Capture the cell that displays the provided text and extract its [x, y] central coordinate. 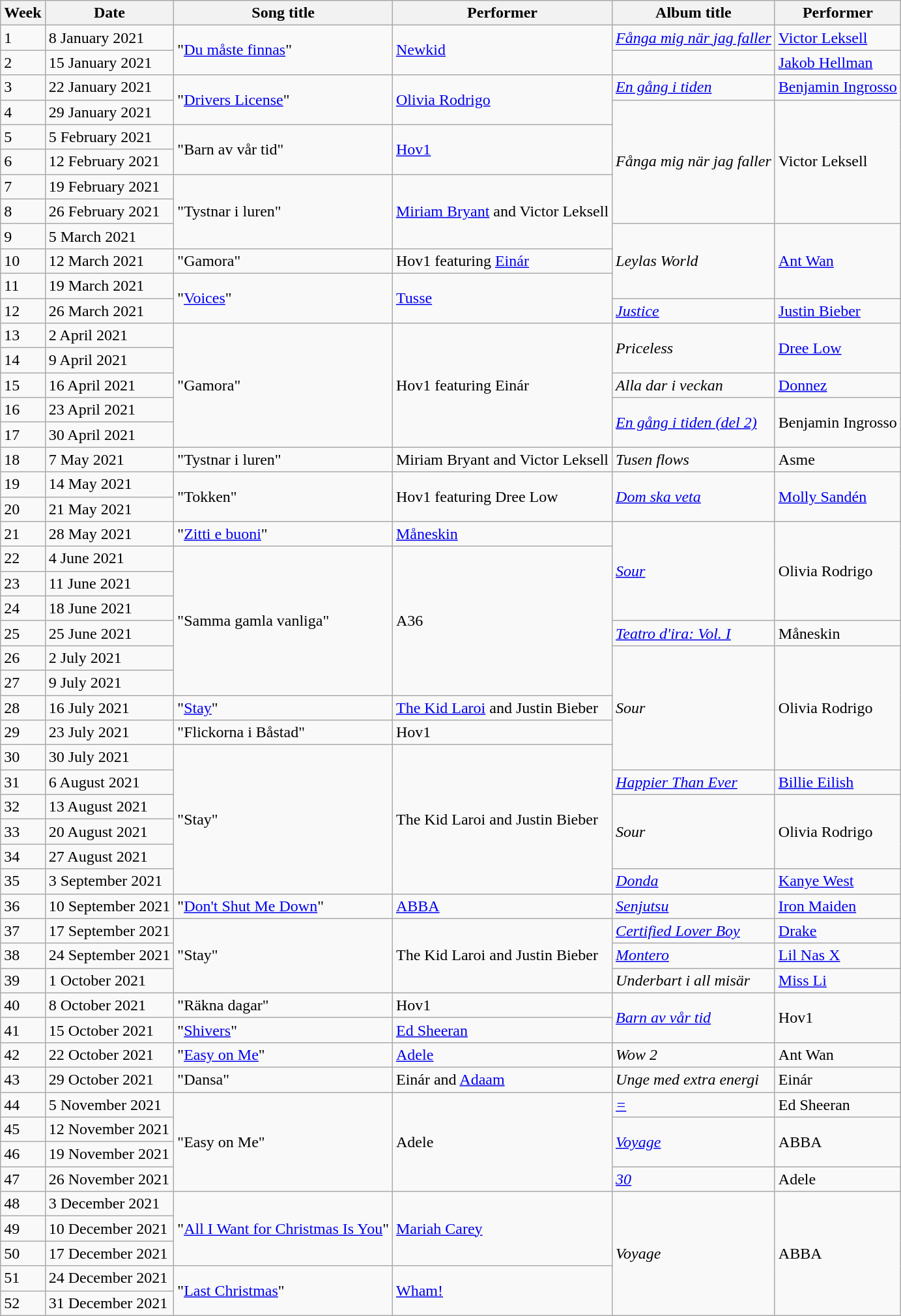
"Zitti e buoni" [283, 534]
19 March 2021 [109, 285]
17 December 2021 [109, 1253]
Asme [838, 460]
15 [23, 385]
26 February 2021 [109, 211]
"Tokken" [283, 497]
"Drivers License" [283, 100]
Jakob Hellman [838, 63]
"Räkna dagar" [283, 1005]
16 [23, 410]
Alla dar i veckan [694, 385]
20 August 2021 [109, 832]
Certified Lover Boy [694, 931]
30 July 2021 [109, 757]
8 October 2021 [109, 1005]
17 September 2021 [109, 931]
2 [23, 63]
24 December 2021 [109, 1278]
Album title [694, 13]
"All I Want for Christmas Is You" [283, 1229]
Barn av vår tid [694, 1017]
27 [23, 682]
26 [23, 658]
52 [23, 1303]
21 May 2021 [109, 509]
Donda [694, 881]
29 October 2021 [109, 1079]
7 [23, 186]
2 April 2021 [109, 336]
16 July 2021 [109, 707]
Underbart i all misär [694, 980]
Einár [838, 1079]
20 [23, 509]
23 July 2021 [109, 733]
35 [23, 881]
7 May 2021 [109, 460]
6 August 2021 [109, 782]
40 [23, 1005]
29 [23, 733]
Tusse [502, 298]
17 [23, 435]
"Samma gamla vanliga" [283, 621]
19 [23, 484]
6 [23, 162]
Senjutsu [694, 906]
15 January 2021 [109, 63]
51 [23, 1278]
"Shivers" [283, 1030]
En gång i tiden [694, 87]
Einár and Adaam [502, 1079]
14 [23, 360]
4 [23, 112]
9 July 2021 [109, 682]
Date [109, 13]
8 January 2021 [109, 38]
Billie Eilish [838, 782]
26 March 2021 [109, 311]
50 [23, 1253]
9 April 2021 [109, 360]
13 [23, 336]
1 [23, 38]
31 [23, 782]
18 June 2021 [109, 608]
26 November 2021 [109, 1179]
23 [23, 583]
Montero [694, 956]
25 [23, 633]
"Du måste finnas" [283, 50]
10 [23, 261]
Molly Sandén [838, 497]
13 August 2021 [109, 807]
3 December 2021 [109, 1204]
12 February 2021 [109, 162]
Teatro d'ira: Vol. I [694, 633]
37 [23, 931]
= [694, 1105]
Wow 2 [694, 1055]
36 [23, 906]
16 April 2021 [109, 385]
2 July 2021 [109, 658]
29 January 2021 [109, 112]
Leylas World [694, 261]
45 [23, 1130]
Tusen flows [694, 460]
11 June 2021 [109, 583]
14 May 2021 [109, 484]
43 [23, 1079]
46 [23, 1154]
Dom ska veta [694, 497]
10 September 2021 [109, 906]
Newkid [502, 50]
Donnez [838, 385]
Happier Than Ever [694, 782]
12 [23, 311]
8 [23, 211]
31 December 2021 [109, 1303]
1 October 2021 [109, 980]
9 [23, 236]
"Don't Shut Me Down" [283, 906]
39 [23, 980]
19 November 2021 [109, 1154]
5 November 2021 [109, 1105]
5 [23, 137]
5 February 2021 [109, 137]
47 [23, 1179]
"Last Christmas" [283, 1291]
22 [23, 559]
"Voices" [283, 298]
49 [23, 1229]
Wham! [502, 1291]
48 [23, 1204]
12 March 2021 [109, 261]
Song title [283, 13]
21 [23, 534]
Hov1 featuring Dree Low [502, 497]
11 [23, 285]
12 November 2021 [109, 1130]
Iron Maiden [838, 906]
22 October 2021 [109, 1055]
A36 [502, 621]
32 [23, 807]
"Dansa" [283, 1079]
24 September 2021 [109, 956]
33 [23, 832]
4 June 2021 [109, 559]
Miss Li [838, 980]
5 March 2021 [109, 236]
18 [23, 460]
Priceless [694, 348]
23 April 2021 [109, 410]
Dree Low [838, 348]
Drake [838, 931]
Lil Nas X [838, 956]
Justin Bieber [838, 311]
15 October 2021 [109, 1030]
"Barn av vår tid" [283, 149]
Week [23, 13]
22 January 2021 [109, 87]
Justice [694, 311]
Unge med extra energi [694, 1079]
28 May 2021 [109, 534]
Mariah Carey [502, 1229]
Kanye West [838, 881]
42 [23, 1055]
41 [23, 1030]
3 September 2021 [109, 881]
30 April 2021 [109, 435]
19 February 2021 [109, 186]
24 [23, 608]
"Flickorna i Båstad" [283, 733]
En gång i tiden (del 2) [694, 422]
38 [23, 956]
28 [23, 707]
3 [23, 87]
10 December 2021 [109, 1229]
44 [23, 1105]
25 June 2021 [109, 633]
34 [23, 856]
27 August 2021 [109, 856]
